Find where the given text appears and provide that cell's center as (x, y) coordinate. 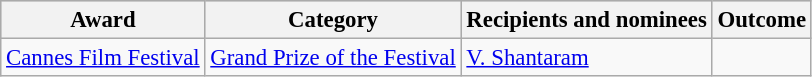
V. Shantaram (586, 58)
Grand Prize of the Festival (333, 58)
Recipients and nominees (586, 20)
Category (333, 20)
Award (103, 20)
Outcome (762, 20)
Cannes Film Festival (103, 58)
